From the cell containing the given text, extract its center point as (X, Y) coordinate. 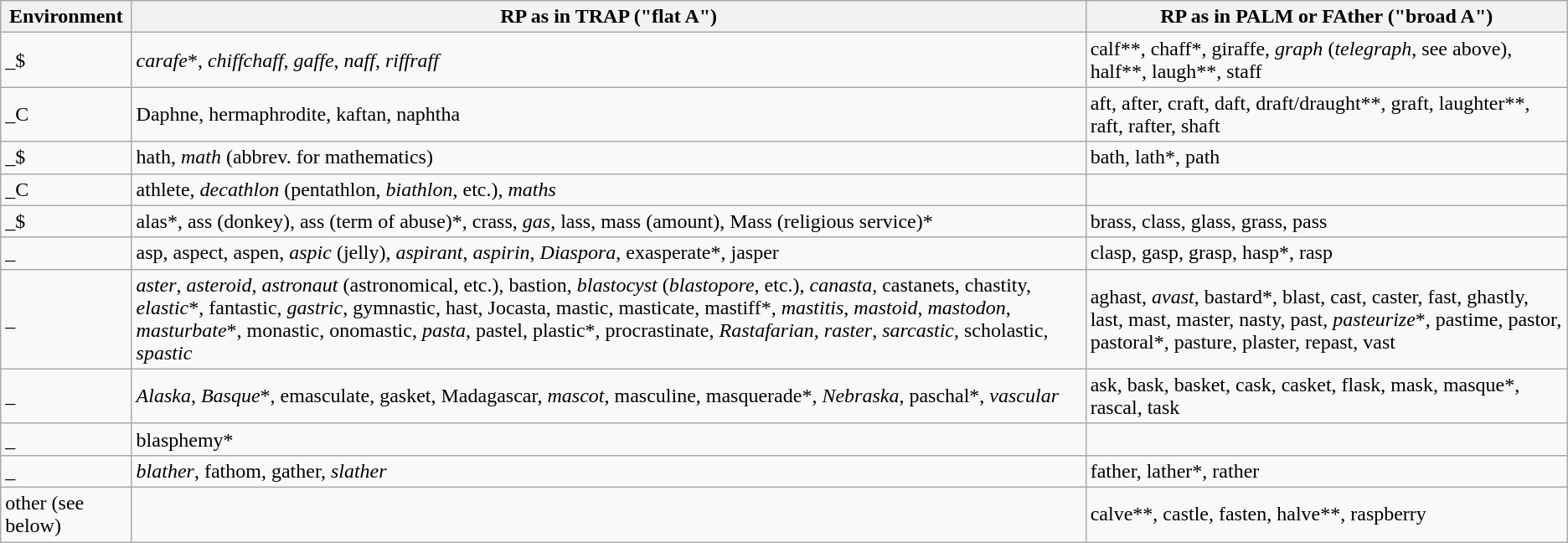
athlete, decathlon (pentathlon, biathlon, etc.), maths (608, 189)
ask, bask, basket, cask, casket, flask, mask, masque*, rascal, task (1327, 396)
father, lather*, rather (1327, 471)
alas*, ass (donkey), ass (term of abuse)*, crass, gas, lass, mass (amount), Mass (religious service)* (608, 221)
carafe*, chiffchaff, gaffe, naff, riffraff (608, 60)
hath, math (abbrev. for mathematics) (608, 158)
other (see below) (66, 515)
calf**, chaff*, giraffe, graph (telegraph, see above), half**, laugh**, staff (1327, 60)
RP as in PALM or FAther ("broad A") (1327, 17)
calve**, castle, fasten, halve**, raspberry (1327, 515)
asp, aspect, aspen, aspic (jelly), aspirant, aspirin, Diaspora, exasperate*, jasper (608, 253)
Alaska, Basque*, emasculate, gasket, Madagascar, mascot, masculine, masquerade*, Nebraska, paschal*, vascular (608, 396)
blasphemy* (608, 439)
Environment (66, 17)
clasp, gasp, grasp, hasp*, rasp (1327, 253)
brass, class, glass, grass, pass (1327, 221)
blather, fathom, gather, slather (608, 471)
Daphne, hermaphrodite, kaftan, naphtha (608, 114)
aft, after, craft, daft, draft/draught**, graft, laughter**, raft, rafter, shaft (1327, 114)
RP as in TRAP ("flat A") (608, 17)
bath, lath*, path (1327, 158)
